Extract the (X, Y) coordinate from the center of the cell holding the provided text.  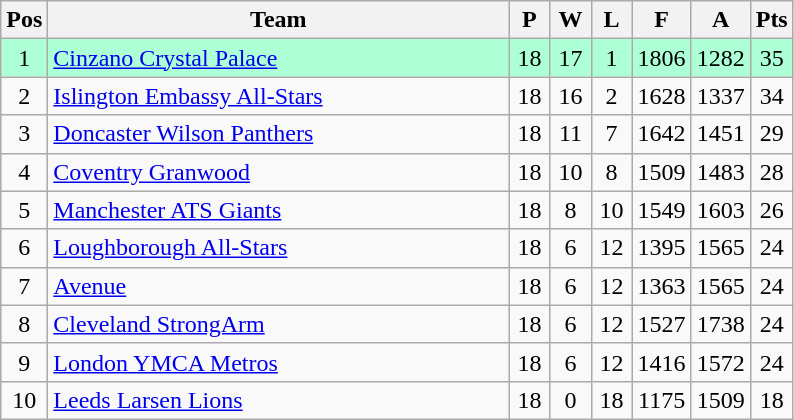
Cleveland StrongArm (278, 324)
P (530, 20)
Islington Embassy All-Stars (278, 96)
Pts (772, 20)
Doncaster Wilson Panthers (278, 134)
1549 (662, 210)
F (662, 20)
1451 (720, 134)
1337 (720, 96)
London YMCA Metros (278, 362)
1738 (720, 324)
Loughborough All-Stars (278, 248)
4 (24, 172)
A (720, 20)
1572 (720, 362)
1175 (662, 400)
1363 (662, 286)
1628 (662, 96)
Manchester ATS Giants (278, 210)
16 (570, 96)
17 (570, 58)
28 (772, 172)
Coventry Granwood (278, 172)
1282 (720, 58)
Pos (24, 20)
1416 (662, 362)
1395 (662, 248)
W (570, 20)
1603 (720, 210)
L (612, 20)
Team (278, 20)
35 (772, 58)
Leeds Larsen Lions (278, 400)
3 (24, 134)
1642 (662, 134)
29 (772, 134)
26 (772, 210)
1483 (720, 172)
0 (570, 400)
11 (570, 134)
1806 (662, 58)
1527 (662, 324)
Cinzano Crystal Palace (278, 58)
Avenue (278, 286)
9 (24, 362)
34 (772, 96)
5 (24, 210)
